Capture the cell that displays the provided text and extract its [X, Y] central coordinate. 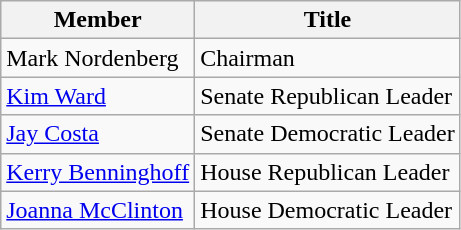
Member [98, 20]
House Democratic Leader [328, 210]
Chairman [328, 58]
Senate Democratic Leader [328, 134]
Mark Nordenberg [98, 58]
Senate Republican Leader [328, 96]
Joanna McClinton [98, 210]
Kim Ward [98, 96]
Title [328, 20]
Jay Costa [98, 134]
Kerry Benninghoff [98, 172]
House Republican Leader [328, 172]
